Output the [X, Y] coordinate of the center of the cell containing the given text.  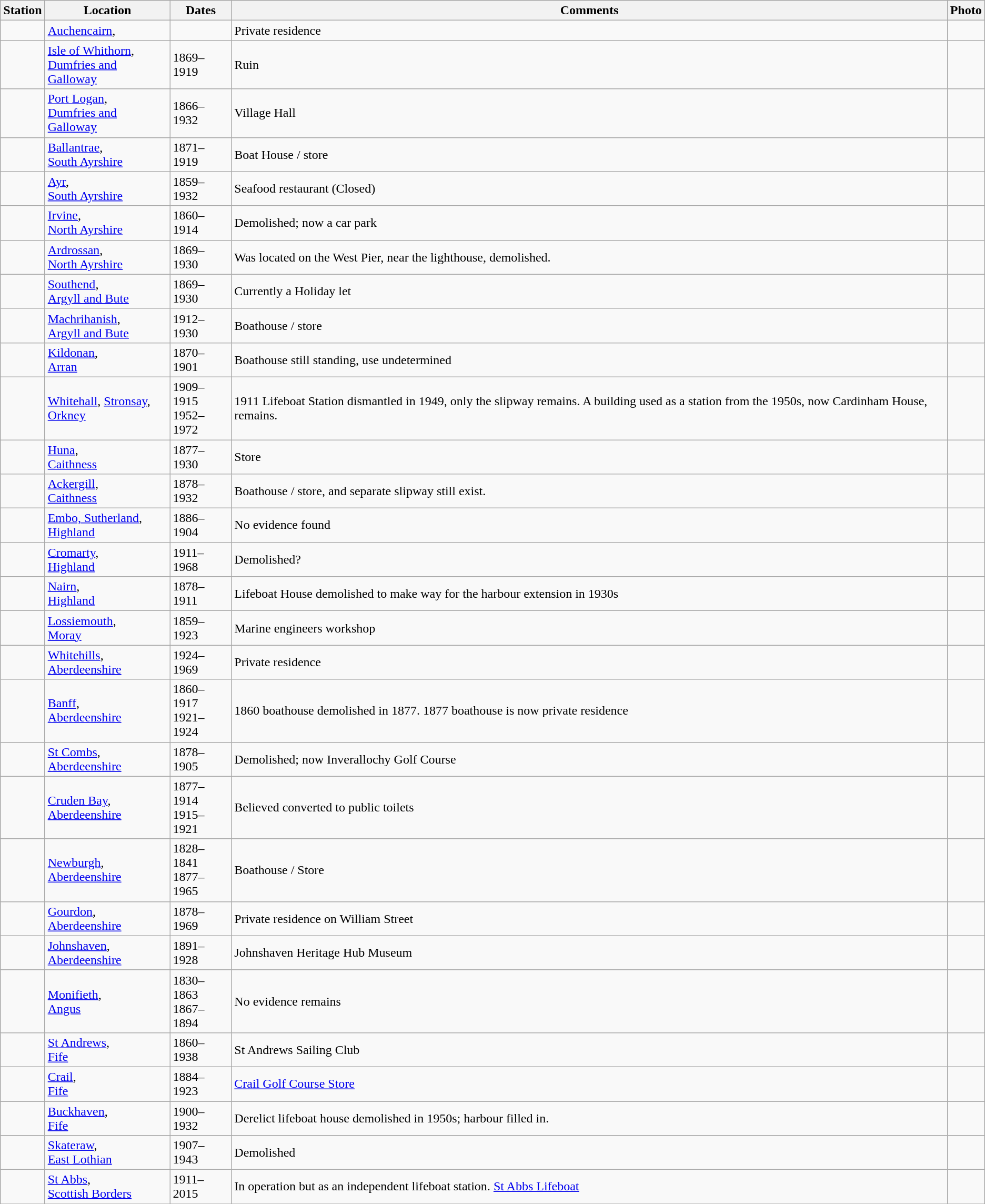
1870–1901 [201, 360]
Dates [201, 11]
Demolished? [589, 560]
Boathouse still standing, use undetermined [589, 360]
1878–1969 [201, 919]
Station [23, 11]
Private residence on William Street [589, 919]
Irvine,North Ayrshire [107, 223]
St Andrews,Fife [107, 1049]
Whitehills,Aberdeenshire [107, 662]
Crail Golf Course Store [589, 1084]
1884–1923 [201, 1084]
Cruden Bay,Aberdeenshire [107, 807]
1912–1930 [201, 325]
Currently a Holiday let [589, 292]
Newburgh,Aberdeenshire [107, 870]
No evidence remains [589, 1001]
Seafood restaurant (Closed) [589, 188]
1911–1968 [201, 560]
Boathouse / store, and separate slipway still exist. [589, 491]
1891–1928 [201, 952]
Huna,Caithness [107, 457]
1886–1904 [201, 525]
1877–19141915–1921 [201, 807]
Believed converted to public toilets [589, 807]
Location [107, 11]
Ayr,South Ayrshire [107, 188]
1878–1911 [201, 594]
1860–1914 [201, 223]
Southend,Argyll and Bute [107, 292]
1869–1919 [201, 65]
Ackergill,Caithness [107, 491]
Monifieth,Angus [107, 1001]
Demolished; now Inverallochy Golf Course [589, 759]
Johnshaven Heritage Hub Museum [589, 952]
1828–18411877–1965 [201, 870]
No evidence found [589, 525]
1860 boathouse demolished in 1877. 1877 boathouse is now private residence [589, 710]
1878–1905 [201, 759]
Port Logan,Dumfries and Galloway [107, 113]
Ruin [589, 65]
Auchencairn, [107, 31]
Cromarty,Highland [107, 560]
1860–19171921–1924 [201, 710]
Was located on the West Pier, near the lighthouse, demolished. [589, 257]
Store [589, 457]
Crail,Fife [107, 1084]
1866–1932 [201, 113]
1871–1919 [201, 155]
Boathouse / Store [589, 870]
1907–1943 [201, 1152]
Buckhaven,Fife [107, 1118]
St Andrews Sailing Club [589, 1049]
1860–1938 [201, 1049]
Demolished [589, 1152]
St Abbs,Scottish Borders [107, 1187]
Lifeboat House demolished to make way for the harbour extension in 1930s [589, 594]
Ballantrae,South Ayrshire [107, 155]
Banff,Aberdeenshire [107, 710]
St Combs,Aberdeenshire [107, 759]
Isle of Whithorn,Dumfries and Galloway [107, 65]
Village Hall [589, 113]
1911 Lifeboat Station dismantled in 1949, only the slipway remains. A building used as a station from the 1950s, now Cardinham House, remains. [589, 408]
Boat House / store [589, 155]
Photo [966, 11]
Embo, Sutherland,Highland [107, 525]
Marine engineers workshop [589, 628]
Comments [589, 11]
Gourdon,Aberdeenshire [107, 919]
Derelict lifeboat house demolished in 1950s; harbour filled in. [589, 1118]
Machrihanish,Argyll and Bute [107, 325]
1909–19151952–1972 [201, 408]
1877–1930 [201, 457]
Kildonan,Arran [107, 360]
Johnshaven,Aberdeenshire [107, 952]
1830–18631867–1894 [201, 1001]
1878–1932 [201, 491]
1900–1932 [201, 1118]
Boathouse / store [589, 325]
Ardrossan,North Ayrshire [107, 257]
Nairn,Highland [107, 594]
Skateraw,East Lothian [107, 1152]
1859–1923 [201, 628]
1859–1932 [201, 188]
Whitehall, Stronsay,Orkney [107, 408]
1911–2015 [201, 1187]
Lossiemouth,Moray [107, 628]
Demolished; now a car park [589, 223]
In operation but as an independent lifeboat station. St Abbs Lifeboat [589, 1187]
1924–1969 [201, 662]
